Scan for the cell matching the given text and deliver its [X, Y] coordinate at center. 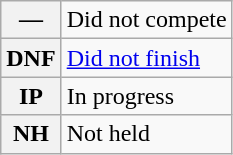
DNF [31, 58]
In progress [146, 96]
IP [31, 96]
Not held [146, 134]
Did not compete [146, 20]
NH [31, 134]
Did not finish [146, 58]
— [31, 20]
